Return [x, y] of the center of cell containing provided text 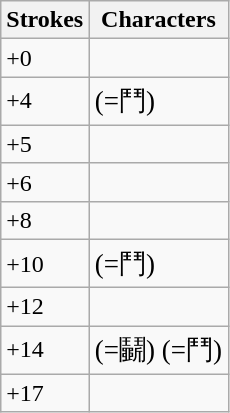
+8 [45, 220]
+10 [45, 263]
Characters [158, 20]
+6 [45, 182]
+0 [45, 58]
+14 [45, 350]
+17 [45, 393]
+4 [45, 101]
+5 [45, 144]
(=鬭) (=鬥) [158, 350]
+12 [45, 307]
Strokes [45, 20]
